Return [x, y] of the center of cell containing provided text 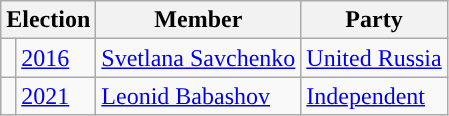
Svetlana Savchenko [198, 58]
Election [48, 20]
Party [374, 20]
2021 [56, 96]
United Russia [374, 58]
Member [198, 20]
2016 [56, 58]
Leonid Babashov [198, 96]
Independent [374, 96]
